Return the [X, Y] coordinate for the center point of the cell that contains the specified text.  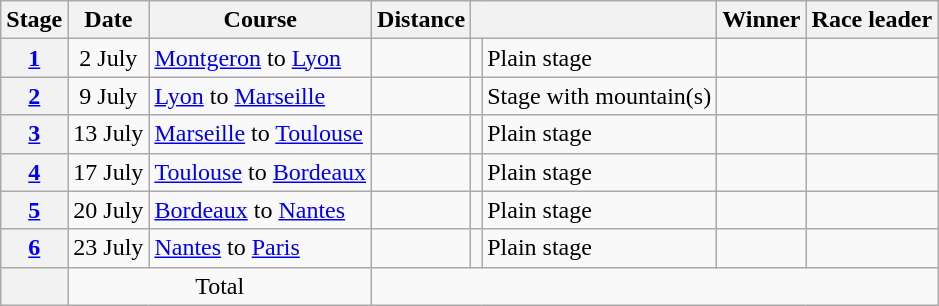
Distance [422, 20]
5 [34, 210]
Nantes to Paris [260, 248]
3 [34, 134]
1 [34, 58]
2 [34, 96]
Winner [762, 20]
Date [108, 20]
Total [220, 286]
13 July [108, 134]
20 July [108, 210]
Course [260, 20]
23 July [108, 248]
Stage [34, 20]
9 July [108, 96]
Lyon to Marseille [260, 96]
4 [34, 172]
Bordeaux to Nantes [260, 210]
Montgeron to Lyon [260, 58]
6 [34, 248]
Marseille to Toulouse [260, 134]
Stage with mountain(s) [600, 96]
17 July [108, 172]
Race leader [872, 20]
2 July [108, 58]
Toulouse to Bordeaux [260, 172]
